Identify which cell holds the provided text, then report its [x, y] central coordinate. 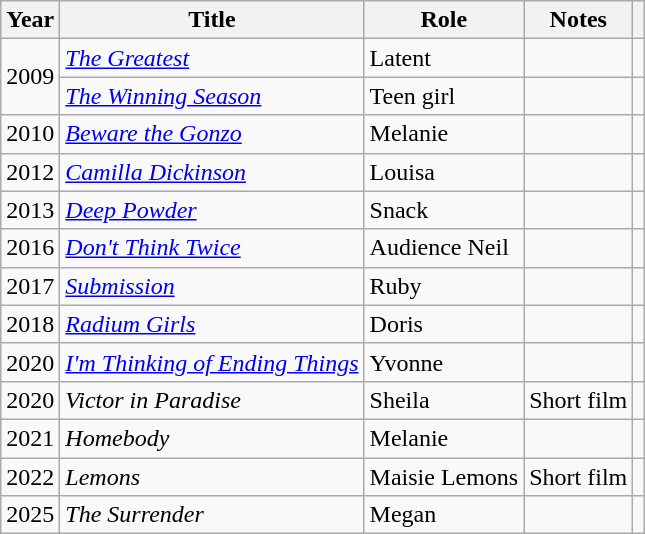
Doris [444, 324]
The Surrender [212, 515]
Title [212, 20]
Ruby [444, 286]
Camilla Dickinson [212, 172]
Don't Think Twice [212, 248]
2025 [30, 515]
Teen girl [444, 96]
Latent [444, 58]
Year [30, 20]
2021 [30, 438]
Louisa [444, 172]
Lemons [212, 477]
2018 [30, 324]
Maisie Lemons [444, 477]
Homebody [212, 438]
Notes [578, 20]
Role [444, 20]
2009 [30, 77]
2017 [30, 286]
Audience Neil [444, 248]
The Greatest [212, 58]
I'm Thinking of Ending Things [212, 362]
Yvonne [444, 362]
Victor in Paradise [212, 400]
2013 [30, 210]
2016 [30, 248]
Snack [444, 210]
2010 [30, 134]
Beware the Gonzo [212, 134]
Submission [212, 286]
2012 [30, 172]
Sheila [444, 400]
The Winning Season [212, 96]
2022 [30, 477]
Megan [444, 515]
Radium Girls [212, 324]
Deep Powder [212, 210]
